Output the [X, Y] coordinate of the center of the cell containing the given text.  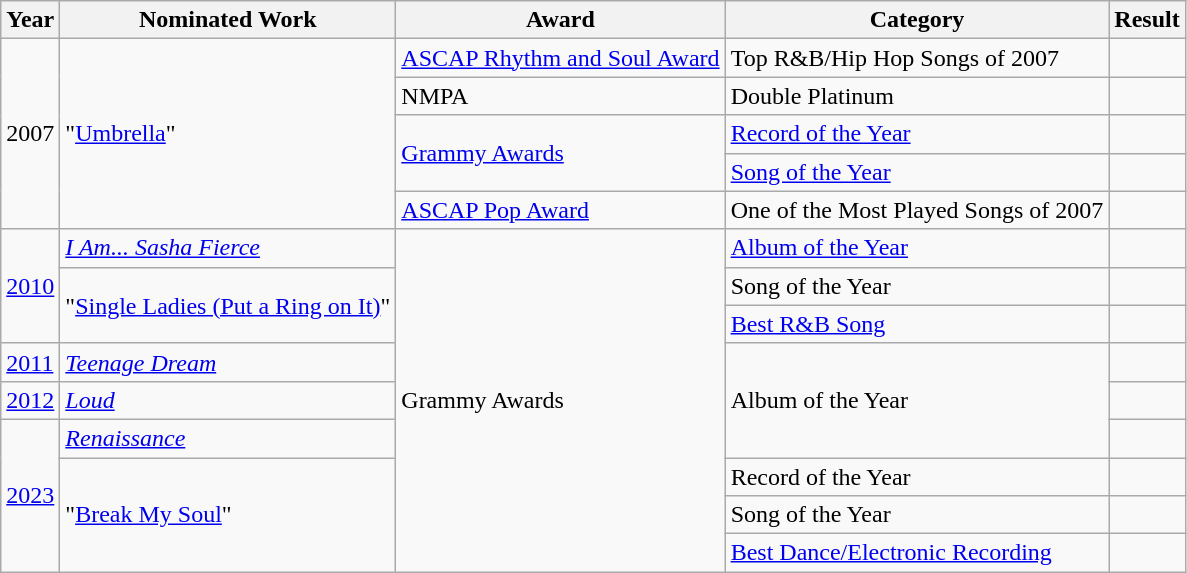
2011 [30, 362]
I Am... Sasha Fierce [228, 248]
2012 [30, 400]
2007 [30, 134]
"Single Ladies (Put a Ring on It)" [228, 305]
Top R&B/Hip Hop Songs of 2007 [917, 58]
Teenage Dream [228, 362]
ASCAP Rhythm and Soul Award [560, 58]
Nominated Work [228, 20]
Category [917, 20]
Result [1147, 20]
Renaissance [228, 438]
Best Dance/Electronic Recording [917, 553]
"Umbrella" [228, 134]
Double Platinum [917, 96]
2023 [30, 495]
Year [30, 20]
Loud [228, 400]
2010 [30, 286]
Best R&B Song [917, 324]
Award [560, 20]
"Break My Soul" [228, 515]
One of the Most Played Songs of 2007 [917, 210]
ASCAP Pop Award [560, 210]
NMPA [560, 96]
